Identify which cell holds the provided text, then report its (x, y) central coordinate. 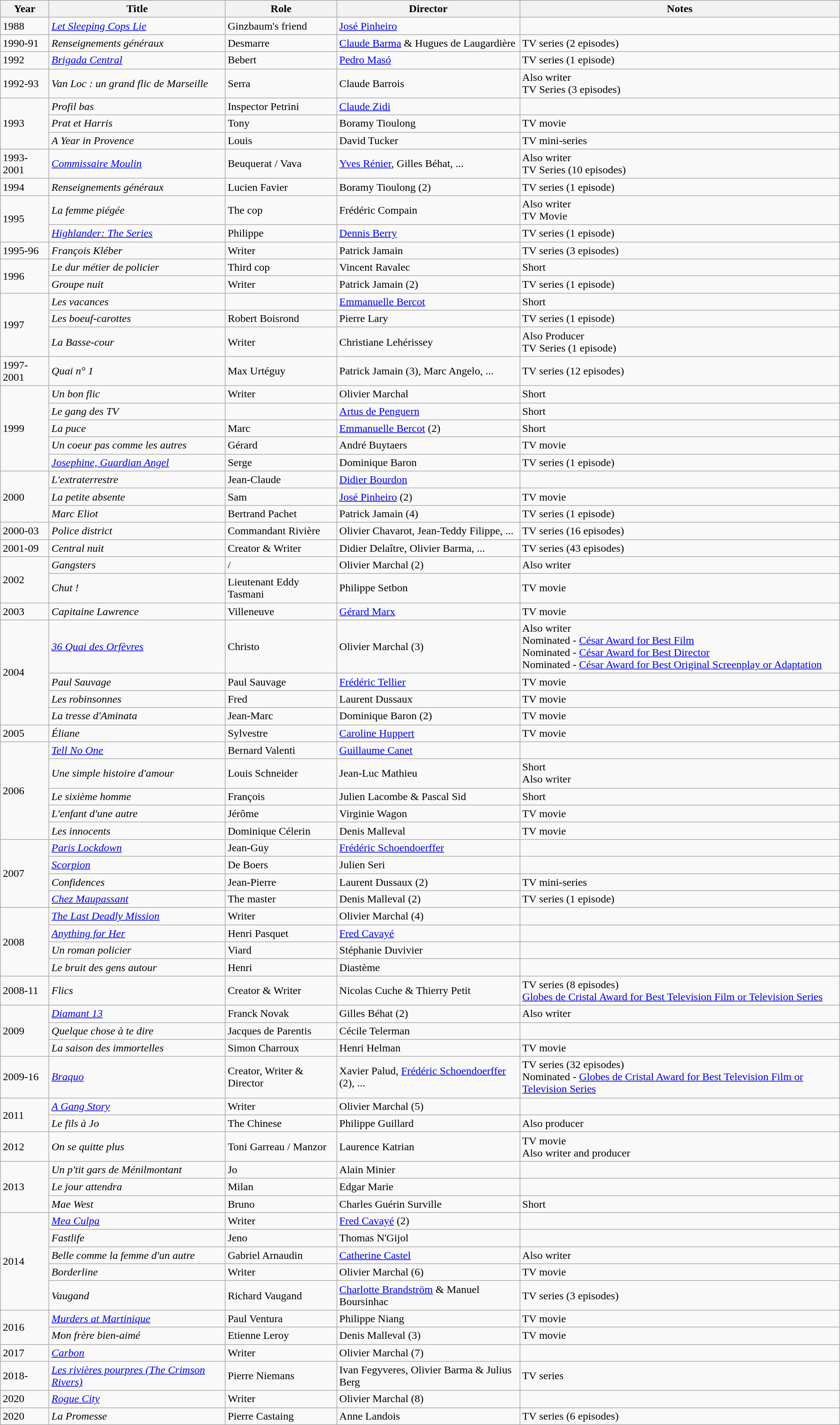
The Chinese (281, 1123)
2005 (25, 733)
Tell No One (137, 750)
Marc Eliot (137, 514)
Inspector Petrini (281, 106)
Un p'tit gars de Ménilmontant (137, 1170)
Gérard Marx (429, 611)
La puce (137, 428)
1992-93 (25, 84)
TV series (16 episodes) (679, 531)
Quai n° 1 (137, 371)
2000 (25, 497)
Caroline Huppert (429, 733)
2000-03 (25, 531)
Emmanuelle Bercot (429, 302)
TV series (2 episodes) (679, 43)
Commandant Rivière (281, 531)
Laurent Dussaux (2) (429, 882)
Flics (137, 990)
2013 (25, 1187)
TV series (679, 1376)
2017 (25, 1353)
Christo (281, 647)
Philippe Setbon (429, 588)
Gérard (281, 445)
1995 (25, 218)
Louis Schneider (281, 773)
Paul Ventura (281, 1319)
TV movieAlso writer and producer (679, 1147)
La Promesse (137, 1416)
Les robinsonnes (137, 699)
Olivier Marchal (6) (429, 1272)
Christiane Lehérissey (429, 342)
Fastlife (137, 1238)
Dominique Baron (429, 462)
Philippe (281, 233)
Brigada Central (137, 60)
Groupe nuit (137, 285)
Le fils à Jo (137, 1123)
TV series (6 episodes) (679, 1416)
Emmanuelle Bercot (2) (429, 428)
A Year in Provence (137, 141)
Bebert (281, 60)
José Pinheiro (2) (429, 497)
Patrick Jamain (429, 250)
Un bon flic (137, 394)
Vaugand (137, 1296)
1993-2001 (25, 163)
Serra (281, 84)
Dominique Célerin (281, 831)
La saison des immortelles (137, 1048)
Sylvestre (281, 733)
Tony (281, 123)
L'extraterrestre (137, 479)
Éliane (137, 733)
Chut ! (137, 588)
Braquo (137, 1077)
Lieutenant Eddy Tasmani (281, 588)
Julien Seri (429, 865)
2009-16 (25, 1077)
Denis Malleval (3) (429, 1336)
David Tucker (429, 141)
Un roman policier (137, 950)
Belle comme la femme d'un autre (137, 1255)
Ginzbaum's friend (281, 26)
Jean-Pierre (281, 882)
Scorpion (137, 865)
Central nuit (137, 548)
Robert Boisrond (281, 319)
Profil bas (137, 106)
Jean-Claude (281, 479)
Olivier Marchal (7) (429, 1353)
Jérôme (281, 814)
Jeno (281, 1238)
Olivier Marchal (2) (429, 565)
1997-2001 (25, 371)
The Last Deadly Mission (137, 916)
Bernard Valenti (281, 750)
Frédéric Schoendoerffer (429, 848)
Claude Barma & Hugues de Laugardière (429, 43)
Pedro Masó (429, 60)
Une simple histoire d'amour (137, 773)
1992 (25, 60)
Le sixième homme (137, 796)
Patrick Jamain (3), Marc Angelo, ... (429, 371)
Etienne Leroy (281, 1336)
Mea Culpa (137, 1221)
Diastème (429, 968)
Henri Helman (429, 1048)
L'enfant d'une autre (137, 814)
Pierre Castaing (281, 1416)
Lucien Favier (281, 187)
The master (281, 899)
2006 (25, 790)
Serge (281, 462)
1993 (25, 123)
Catherine Castel (429, 1255)
Anne Landois (429, 1416)
Le dur métier de policier (137, 268)
1990-91 (25, 43)
2011 (25, 1115)
Philippe Guillard (429, 1123)
Also writerTV Series (3 episodes) (679, 84)
Milan (281, 1187)
1995-96 (25, 250)
Julien Lacombe & Pascal Sid (429, 796)
Henri (281, 968)
Olivier Marchal (3) (429, 647)
Fred Cavayé (429, 933)
Bruno (281, 1204)
Olivier Chavarot, Jean-Teddy Filippe, ... (429, 531)
TV series (12 episodes) (679, 371)
Confidences (137, 882)
Title (137, 9)
2004 (25, 673)
Patrick Jamain (2) (429, 285)
Charlotte Brandström & Manuel Boursinhac (429, 1296)
Franck Novak (281, 1014)
Les rivières pourpres (The Crimson Rivers) (137, 1376)
2009 (25, 1031)
Le gang des TV (137, 411)
Boramy Tioulong (2) (429, 187)
Le jour attendra (137, 1187)
Chez Maupassant (137, 899)
Artus de Penguern (429, 411)
/ (281, 565)
Josephine, Guardian Angel (137, 462)
1999 (25, 428)
Louis (281, 141)
Jo (281, 1170)
2012 (25, 1147)
36 Quai des Orfèvres (137, 647)
Capitaine Lawrence (137, 611)
Police district (137, 531)
Alain Minier (429, 1170)
Sam (281, 497)
Gilles Béhat (2) (429, 1014)
Didier Delaître, Olivier Barma, ... (429, 548)
Olivier Marchal (429, 394)
Quelque chose à te dire (137, 1031)
Jean-Luc Mathieu (429, 773)
Commissaire Moulin (137, 163)
Jean-Guy (281, 848)
Also writerTV Movie (679, 210)
2014 (25, 1262)
Les vacances (137, 302)
Ivan Fegyveres, Olivier Barma & Julius Berg (429, 1376)
1988 (25, 26)
Also producer (679, 1123)
Le bruit des gens autour (137, 968)
Dennis Berry (429, 233)
2008-11 (25, 990)
Mon frère bien-aimé (137, 1336)
Jacques de Parentis (281, 1031)
Olivier Marchal (4) (429, 916)
Also ProducerTV Series (1 episode) (679, 342)
Olivier Marchal (8) (429, 1399)
Jean-Marc (281, 716)
Murders at Martinique (137, 1319)
Denis Malleval (2) (429, 899)
TV series (8 episodes)Globes de Cristal Award for Best Television Film or Television Series (679, 990)
Paris Lockdown (137, 848)
1994 (25, 187)
Vincent Ravalec (429, 268)
Xavier Palud, Frédéric Schoendoerffer (2), ... (429, 1077)
Gabriel Arnaudin (281, 1255)
La Basse-cour (137, 342)
Director (429, 9)
Thomas N'Gijol (429, 1238)
TV series (43 episodes) (679, 548)
1996 (25, 276)
2007 (25, 873)
Frédéric Compain (429, 210)
La femme piégée (137, 210)
Nicolas Cuche & Thierry Petit (429, 990)
Simon Charroux (281, 1048)
Frédéric Tellier (429, 682)
Philippe Niang (429, 1319)
2002 (25, 580)
Olivier Marchal (5) (429, 1106)
Claude Barrois (429, 84)
Highlander: The Series (137, 233)
Year (25, 9)
Charles Guérin Surville (429, 1204)
Laurence Katrian (429, 1147)
Rogue City (137, 1399)
Edgar Marie (429, 1187)
Patrick Jamain (4) (429, 514)
André Buytaers (429, 445)
François (281, 796)
ShortAlso writer (679, 773)
Fred Cavayé (2) (429, 1221)
Borderline (137, 1272)
Anything for Her (137, 933)
François Kléber (137, 250)
Toni Garreau / Manzor (281, 1147)
Virginie Wagon (429, 814)
2016 (25, 1327)
TV series (32 episodes)Nominated - Globes de Cristal Award for Best Television Film or Television Series (679, 1077)
Yves Rénier, Gilles Béhat, ... (429, 163)
The cop (281, 210)
Let Sleeping Cops Lie (137, 26)
On se quitte plus (137, 1147)
Prat et Harris (137, 123)
Desmarre (281, 43)
Notes (679, 9)
Un coeur pas comme les autres (137, 445)
1997 (25, 325)
2008 (25, 942)
Van Loc : un grand flic de Marseille (137, 84)
2001-09 (25, 548)
Marc (281, 428)
Claude Zidi (429, 106)
A Gang Story (137, 1106)
Carbon (137, 1353)
Max Urtéguy (281, 371)
Viard (281, 950)
La tresse d'Aminata (137, 716)
Diamant 13 (137, 1014)
De Boers (281, 865)
Les innocents (137, 831)
Pierre Niemans (281, 1376)
Role (281, 9)
Also writerTV Series (10 episodes) (679, 163)
Laurent Dussaux (429, 699)
Gangsters (137, 565)
2018- (25, 1376)
Guillaume Canet (429, 750)
José Pinheiro (429, 26)
Dominique Baron (2) (429, 716)
Beuquerat / Vava (281, 163)
Mae West (137, 1204)
Didier Bourdon (429, 479)
2003 (25, 611)
La petite absente (137, 497)
Richard Vaugand (281, 1296)
Bertrand Pachet (281, 514)
Creator, Writer & Director (281, 1077)
Villeneuve (281, 611)
Fred (281, 699)
Boramy Tioulong (429, 123)
Pierre Lary (429, 319)
Stéphanie Duvivier (429, 950)
Henri Pasquet (281, 933)
Cécile Telerman (429, 1031)
Third cop (281, 268)
Denis Malleval (429, 831)
Les boeuf-carottes (137, 319)
